Scan for the cell matching the given text and deliver its (x, y) coordinate at center. 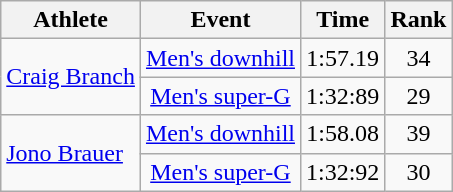
Rank (418, 20)
29 (418, 96)
Jono Brauer (71, 153)
Craig Branch (71, 77)
39 (418, 134)
30 (418, 172)
Athlete (71, 20)
1:32:89 (342, 96)
Time (342, 20)
34 (418, 58)
Event (220, 20)
1:32:92 (342, 172)
1:57.19 (342, 58)
1:58.08 (342, 134)
